Provide the [x, y] coordinate of the cell's center where the given text is located.  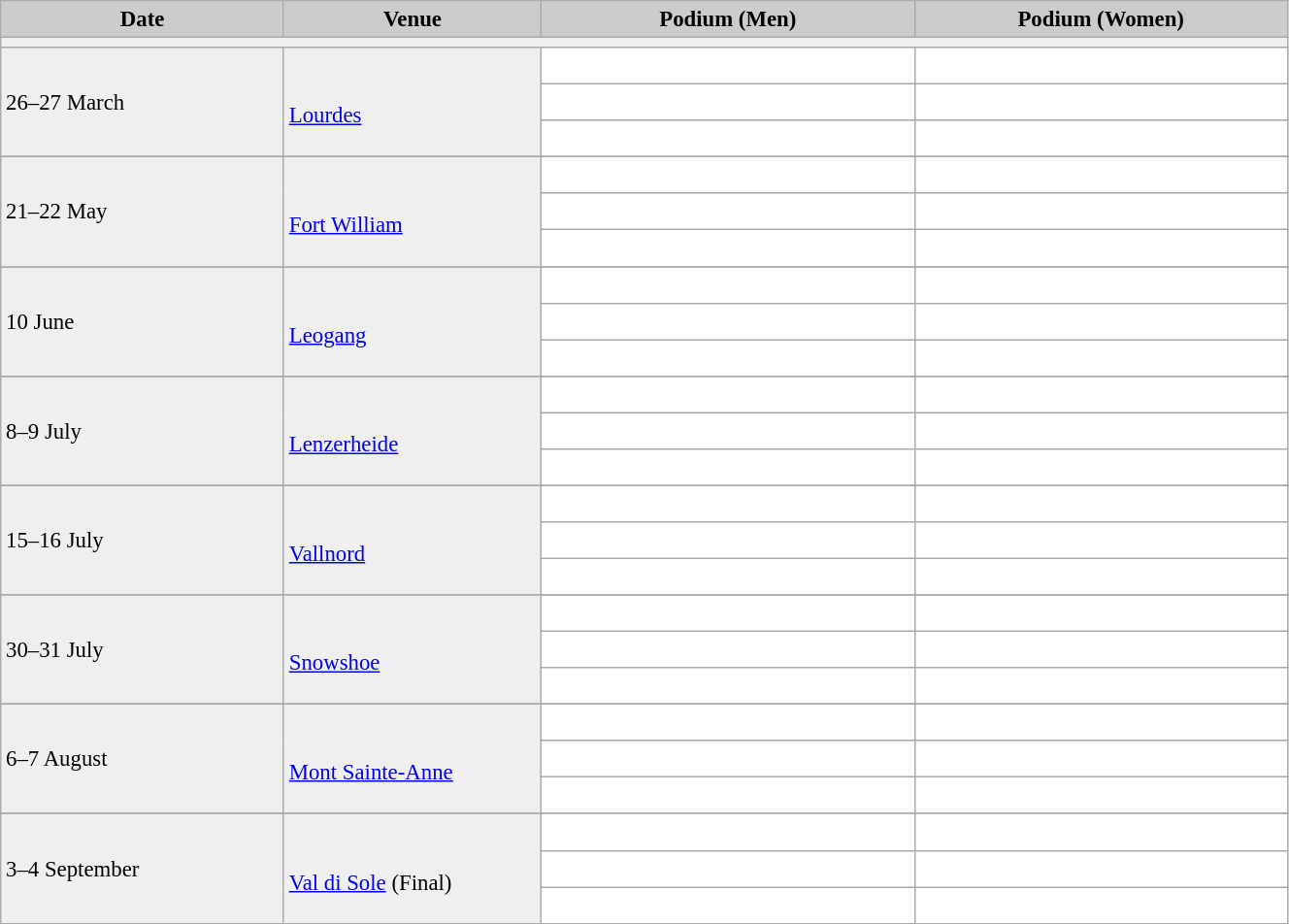
Venue [412, 19]
Fort William [412, 212]
Leogang [412, 322]
30–31 July [143, 650]
Snowshoe [412, 650]
Podium (Women) [1101, 19]
3–4 September [143, 870]
26–27 March [143, 103]
21–22 May [143, 212]
Mont Sainte-Anne [412, 759]
6–7 August [143, 759]
10 June [143, 322]
Lourdes [412, 103]
Val di Sole (Final) [412, 870]
Vallnord [412, 540]
Date [143, 19]
15–16 July [143, 540]
Podium (Men) [728, 19]
8–9 July [143, 431]
Lenzerheide [412, 431]
